Extract the [x, y] coordinate from the center of the cell holding the provided text.  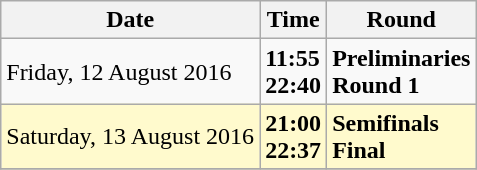
PreliminariesRound 1 [402, 72]
Saturday, 13 August 2016 [130, 136]
SemifinalsFinal [402, 136]
Round [402, 20]
21:0022:37 [294, 136]
Date [130, 20]
Time [294, 20]
Friday, 12 August 2016 [130, 72]
11:5522:40 [294, 72]
